Provide the (X, Y) coordinate of the cell's center where the given text is located.  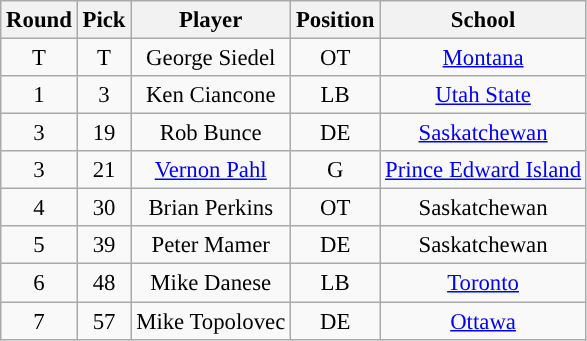
39 (104, 245)
Rob Bunce (211, 133)
Mike Danese (211, 283)
57 (104, 321)
G (336, 170)
Peter Mamer (211, 245)
30 (104, 208)
Brian Perkins (211, 208)
Utah State (484, 95)
21 (104, 170)
1 (39, 95)
7 (39, 321)
4 (39, 208)
Player (211, 20)
Ottawa (484, 321)
Pick (104, 20)
5 (39, 245)
Mike Topolovec (211, 321)
19 (104, 133)
George Siedel (211, 58)
6 (39, 283)
Ken Ciancone (211, 95)
48 (104, 283)
School (484, 20)
Vernon Pahl (211, 170)
Toronto (484, 283)
Prince Edward Island (484, 170)
Position (336, 20)
Montana (484, 58)
Round (39, 20)
